Provide the (X, Y) coordinate of the cell's center where the given text is located.  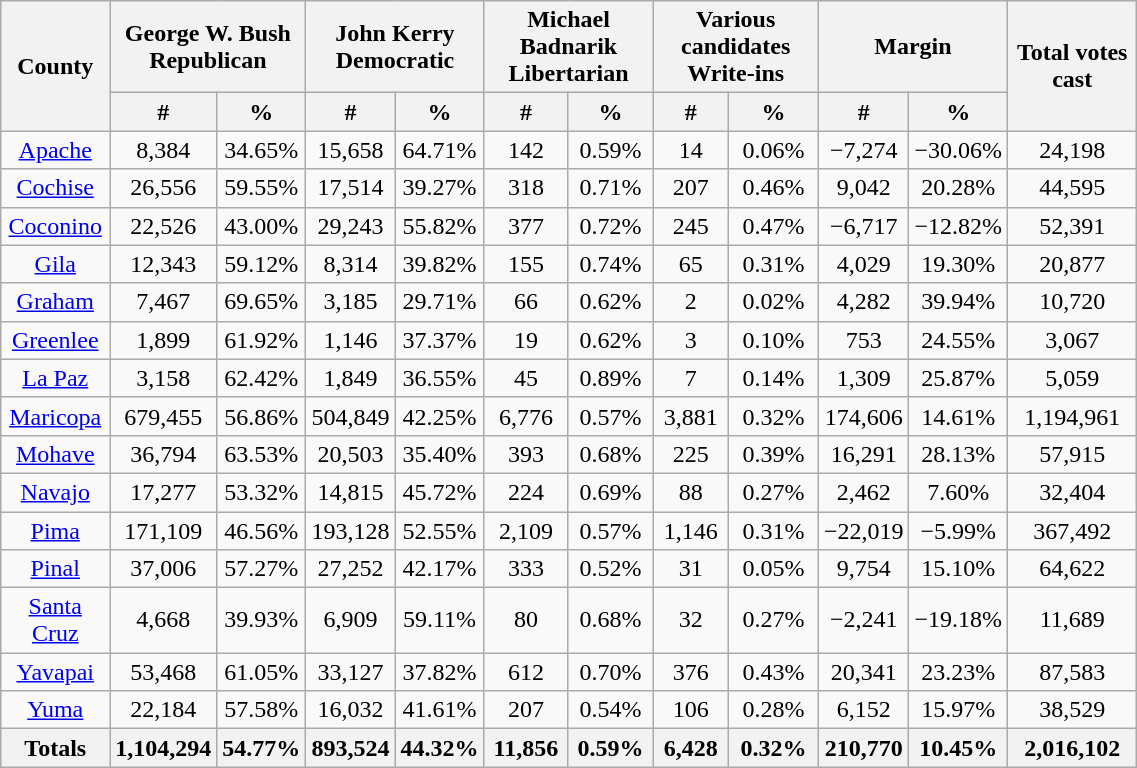
28.13% (958, 454)
52,391 (1072, 226)
612 (526, 672)
45 (526, 378)
0.06% (774, 150)
3,067 (1072, 340)
88 (691, 492)
17,277 (164, 492)
Santa Cruz (56, 620)
12,343 (164, 264)
26,556 (164, 188)
7.60% (958, 492)
4,029 (864, 264)
36,794 (164, 454)
Maricopa (56, 416)
34.65% (262, 150)
−30.06% (958, 150)
11,689 (1072, 620)
14,815 (350, 492)
155 (526, 264)
393 (526, 454)
−19.18% (958, 620)
Coconino (56, 226)
0.10% (774, 340)
42.17% (440, 569)
4,668 (164, 620)
Yavapai (56, 672)
376 (691, 672)
20.28% (958, 188)
0.39% (774, 454)
Yuma (56, 710)
61.92% (262, 340)
0.43% (774, 672)
1,309 (864, 378)
55.82% (440, 226)
43.00% (262, 226)
George W. BushRepublican (208, 47)
6,909 (350, 620)
2,462 (864, 492)
69.65% (262, 302)
10.45% (958, 748)
15.10% (958, 569)
23.23% (958, 672)
17,514 (350, 188)
142 (526, 150)
59.11% (440, 620)
Total votes cast (1072, 66)
Michael BadnarikLibertarian (568, 47)
22,184 (164, 710)
0.52% (610, 569)
5,059 (1072, 378)
56.86% (262, 416)
6,152 (864, 710)
80 (526, 620)
39.93% (262, 620)
59.55% (262, 188)
20,877 (1072, 264)
3,158 (164, 378)
1,194,961 (1072, 416)
−12.82% (958, 226)
15.97% (958, 710)
19.30% (958, 264)
0.74% (610, 264)
Various candidatesWrite-ins (736, 47)
14.61% (958, 416)
Cochise (56, 188)
44,595 (1072, 188)
2,109 (526, 531)
333 (526, 569)
9,042 (864, 188)
318 (526, 188)
0.70% (610, 672)
32,404 (1072, 492)
62.42% (262, 378)
37.37% (440, 340)
15,658 (350, 150)
64.71% (440, 150)
44.32% (440, 748)
193,128 (350, 531)
0.69% (610, 492)
9,754 (864, 569)
32 (691, 620)
Apache (56, 150)
1,849 (350, 378)
Mohave (56, 454)
29,243 (350, 226)
38,529 (1072, 710)
8,314 (350, 264)
64,622 (1072, 569)
35.40% (440, 454)
57.27% (262, 569)
3,185 (350, 302)
Graham (56, 302)
245 (691, 226)
0.28% (774, 710)
6,776 (526, 416)
4,282 (864, 302)
0.14% (774, 378)
377 (526, 226)
679,455 (164, 416)
504,849 (350, 416)
22,526 (164, 226)
65 (691, 264)
2,016,102 (1072, 748)
42.25% (440, 416)
24.55% (958, 340)
20,341 (864, 672)
52.55% (440, 531)
367,492 (1072, 531)
0.89% (610, 378)
174,606 (864, 416)
3,881 (691, 416)
Navajo (56, 492)
210,770 (864, 748)
Pinal (56, 569)
753 (864, 340)
Gila (56, 264)
31 (691, 569)
6,428 (691, 748)
0.54% (610, 710)
41.61% (440, 710)
39.27% (440, 188)
16,032 (350, 710)
16,291 (864, 454)
61.05% (262, 672)
8,384 (164, 150)
37,006 (164, 569)
Pima (56, 531)
225 (691, 454)
−2,241 (864, 620)
0.72% (610, 226)
−7,274 (864, 150)
36.55% (440, 378)
County (56, 66)
59.12% (262, 264)
25.87% (958, 378)
39.94% (958, 302)
14 (691, 150)
Totals (56, 748)
−22,019 (864, 531)
46.56% (262, 531)
11,856 (526, 748)
19 (526, 340)
−5.99% (958, 531)
63.53% (262, 454)
39.82% (440, 264)
224 (526, 492)
27,252 (350, 569)
24,198 (1072, 150)
7 (691, 378)
33,127 (350, 672)
0.05% (774, 569)
−6,717 (864, 226)
57,915 (1072, 454)
53,468 (164, 672)
893,524 (350, 748)
57.58% (262, 710)
Margin (912, 47)
45.72% (440, 492)
1,104,294 (164, 748)
29.71% (440, 302)
10,720 (1072, 302)
20,503 (350, 454)
37.82% (440, 672)
54.77% (262, 748)
John KerryDemocratic (395, 47)
3 (691, 340)
La Paz (56, 378)
171,109 (164, 531)
0.71% (610, 188)
0.46% (774, 188)
66 (526, 302)
2 (691, 302)
1,899 (164, 340)
0.02% (774, 302)
87,583 (1072, 672)
106 (691, 710)
7,467 (164, 302)
53.32% (262, 492)
Greenlee (56, 340)
0.47% (774, 226)
